Find where the given text appears and provide that cell's center as (x, y) coordinate. 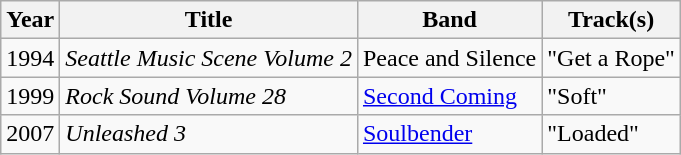
"Loaded" (612, 134)
"Get a Rope" (612, 58)
Band (449, 20)
Soulbender (449, 134)
1999 (30, 96)
Peace and Silence (449, 58)
Seattle Music Scene Volume 2 (209, 58)
Second Coming (449, 96)
Title (209, 20)
2007 (30, 134)
Unleashed 3 (209, 134)
Year (30, 20)
1994 (30, 58)
"Soft" (612, 96)
Rock Sound Volume 28 (209, 96)
Track(s) (612, 20)
